Return [X, Y] of the center of cell containing provided text 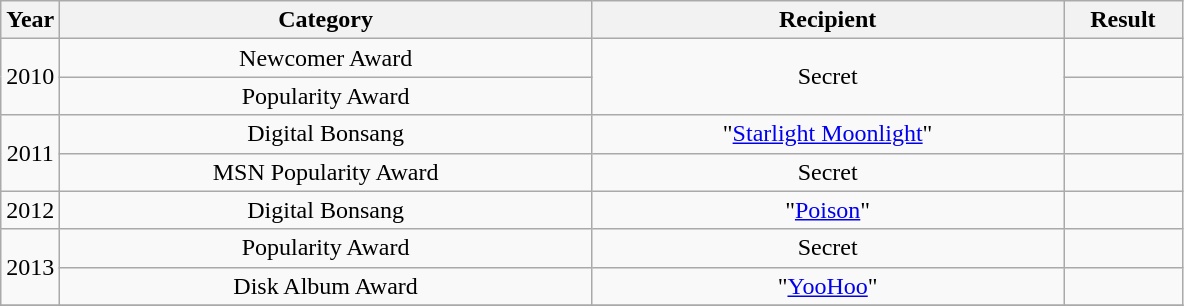
2011 [30, 153]
"YooHoo" [827, 286]
Year [30, 20]
Newcomer Award [326, 58]
"Starlight Moonlight" [827, 134]
2010 [30, 77]
Disk Album Award [326, 286]
Recipient [827, 20]
Result [1123, 20]
MSN Popularity Award [326, 172]
Category [326, 20]
"Poison" [827, 210]
2013 [30, 267]
2012 [30, 210]
